Search for the cell housing the specified text and yield its [x, y] center coordinate. 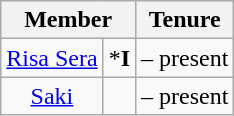
Member [68, 20]
Risa Sera [52, 58]
*I [119, 58]
Saki [52, 96]
Tenure [185, 20]
